Locate the cell with the specified text and output its [X, Y] center coordinate. 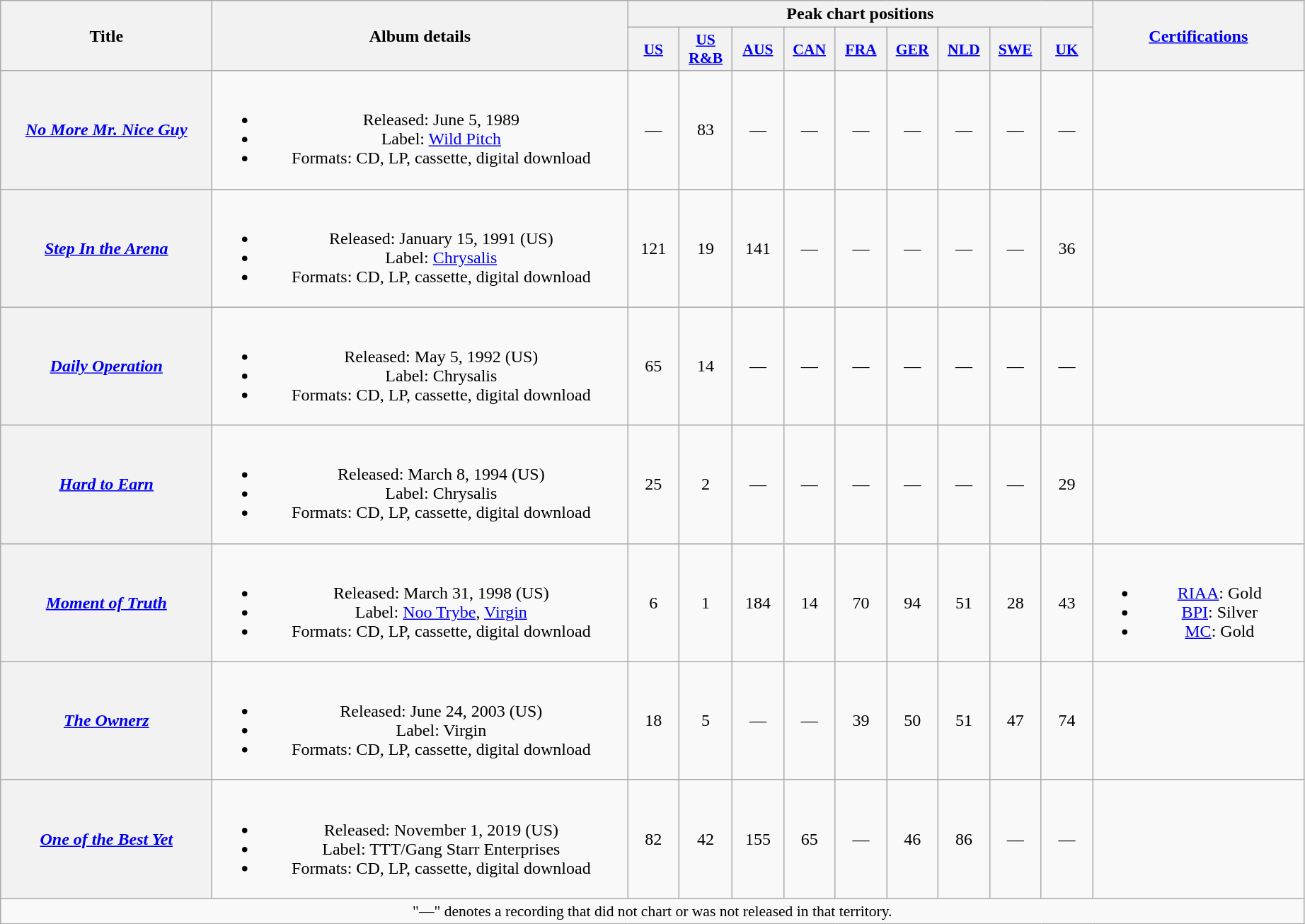
AUS [759, 50]
74 [1067, 720]
141 [759, 248]
SWE [1015, 50]
25 [654, 484]
"—" denotes a recording that did not chart or was not released in that territory. [652, 911]
Released: June 24, 2003 (US)Label: VirginFormats: CD, LP, cassette, digital download [420, 720]
RIAA: GoldBPI: SilverMC: Gold [1199, 603]
28 [1015, 603]
Released: March 8, 1994 (US)Label: ChrysalisFormats: CD, LP, cassette, digital download [420, 484]
The Ownerz [106, 720]
One of the Best Yet [106, 839]
CAN [810, 50]
USR&B [706, 50]
46 [913, 839]
47 [1015, 720]
86 [964, 839]
42 [706, 839]
Moment of Truth [106, 603]
Certifications [1199, 35]
FRA [861, 50]
NLD [964, 50]
94 [913, 603]
50 [913, 720]
Album details [420, 35]
29 [1067, 484]
5 [706, 720]
1 [706, 603]
70 [861, 603]
Released: May 5, 1992 (US)Label: ChrysalisFormats: CD, LP, cassette, digital download [420, 366]
43 [1067, 603]
GER [913, 50]
2 [706, 484]
No More Mr. Nice Guy [106, 130]
Released: June 5, 1989Label: Wild PitchFormats: CD, LP, cassette, digital download [420, 130]
39 [861, 720]
155 [759, 839]
19 [706, 248]
82 [654, 839]
Peak chart positions [861, 14]
6 [654, 603]
Released: November 1, 2019 (US)Label: TTT/Gang Starr EnterprisesFormats: CD, LP, cassette, digital download [420, 839]
18 [654, 720]
Daily Operation [106, 366]
Title [106, 35]
83 [706, 130]
Released: March 31, 1998 (US)Label: Noo Trybe, VirginFormats: CD, LP, cassette, digital download [420, 603]
Hard to Earn [106, 484]
121 [654, 248]
Step In the Arena [106, 248]
184 [759, 603]
US [654, 50]
36 [1067, 248]
UK [1067, 50]
Released: January 15, 1991 (US)Label: ChrysalisFormats: CD, LP, cassette, digital download [420, 248]
